Identify which cell holds the provided text, then report its (X, Y) central coordinate. 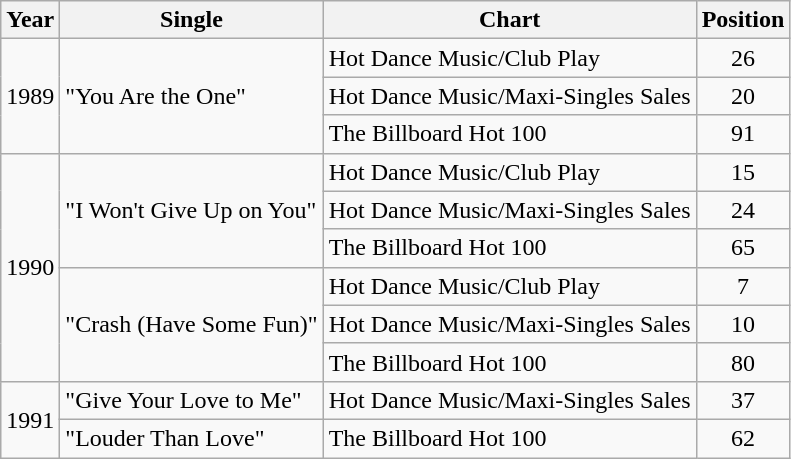
7 (743, 286)
91 (743, 134)
Chart (510, 20)
"You Are the One" (192, 96)
Year (30, 20)
24 (743, 210)
"Louder Than Love" (192, 438)
65 (743, 248)
1991 (30, 419)
15 (743, 172)
80 (743, 362)
"I Won't Give Up on You" (192, 210)
10 (743, 324)
Position (743, 20)
1990 (30, 267)
62 (743, 438)
Single (192, 20)
37 (743, 400)
"Give Your Love to Me" (192, 400)
20 (743, 96)
26 (743, 58)
1989 (30, 96)
"Crash (Have Some Fun)" (192, 324)
